Scan for the cell matching the given text and deliver its (x, y) coordinate at center. 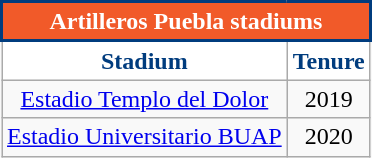
Stadium (145, 60)
Estadio Templo del Dolor (145, 99)
Estadio Universitario BUAP (145, 137)
2019 (328, 99)
Artilleros Puebla stadiums (186, 22)
Tenure (328, 60)
2020 (328, 137)
